For the text-containing cell, return its midpoint in (X, Y) coordinate format. 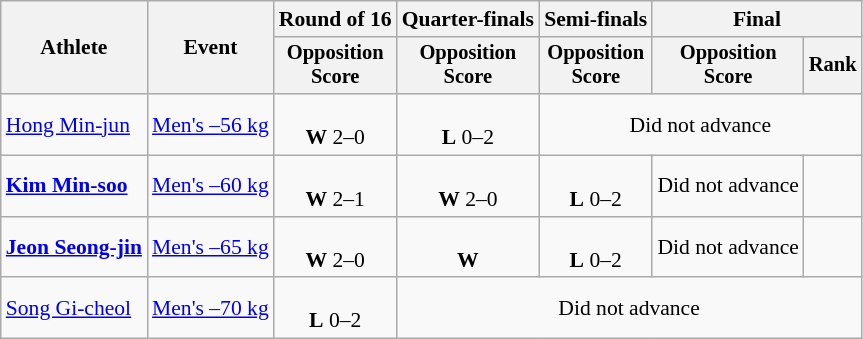
Men's –70 kg (210, 308)
Men's –56 kg (210, 124)
Hong Min-jun (74, 124)
Athlete (74, 48)
Jeon Seong-jin (74, 248)
Round of 16 (336, 19)
Men's –65 kg (210, 248)
W 2–1 (336, 186)
Quarter-finals (468, 19)
Song Gi-cheol (74, 308)
W (468, 248)
Rank (833, 66)
Event (210, 48)
Final (756, 19)
Semi-finals (596, 19)
Men's –60 kg (210, 186)
Kim Min-soo (74, 186)
